Determine the [X, Y] coordinate at the center of the cell enclosing the given text.  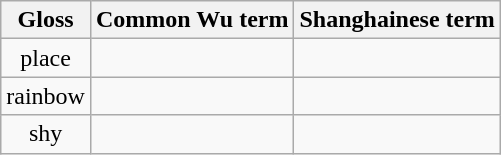
shy [46, 134]
rainbow [46, 96]
place [46, 58]
Shanghainese term [397, 20]
Gloss [46, 20]
Common Wu term [192, 20]
